Return (X, Y) of the center of cell containing provided text 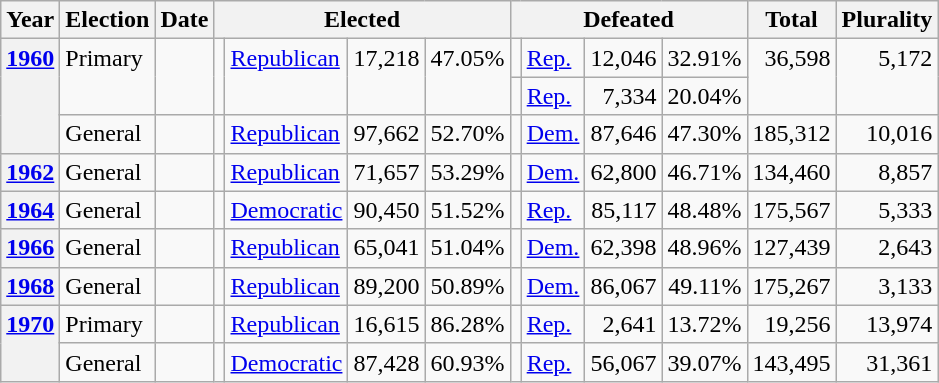
7,334 (624, 96)
62,800 (624, 172)
2,641 (624, 324)
51.04% (468, 248)
3,133 (887, 286)
Date (184, 20)
49.11% (704, 286)
13,974 (887, 324)
12,046 (624, 58)
185,312 (792, 134)
8,857 (887, 172)
85,117 (624, 210)
47.30% (704, 134)
Election (108, 20)
16,615 (386, 324)
39.07% (704, 362)
1962 (30, 172)
87,428 (386, 362)
Year (30, 20)
65,041 (386, 248)
86.28% (468, 324)
60.93% (468, 362)
89,200 (386, 286)
17,218 (386, 77)
87,646 (624, 134)
134,460 (792, 172)
5,333 (887, 210)
50.89% (468, 286)
1964 (30, 210)
127,439 (792, 248)
Defeated (628, 20)
56,067 (624, 362)
48.48% (704, 210)
19,256 (792, 324)
Plurality (887, 20)
175,567 (792, 210)
36,598 (792, 77)
47.05% (468, 77)
20.04% (704, 96)
10,016 (887, 134)
31,361 (887, 362)
Total (792, 20)
1968 (30, 286)
Elected (362, 20)
143,495 (792, 362)
62,398 (624, 248)
97,662 (386, 134)
32.91% (704, 58)
1966 (30, 248)
90,450 (386, 210)
48.96% (704, 248)
13.72% (704, 324)
51.52% (468, 210)
53.29% (468, 172)
86,067 (624, 286)
46.71% (704, 172)
175,267 (792, 286)
52.70% (468, 134)
2,643 (887, 248)
5,172 (887, 77)
1960 (30, 96)
1970 (30, 343)
71,657 (386, 172)
